Extract the (x, y) coordinate from the center of the cell holding the provided text.  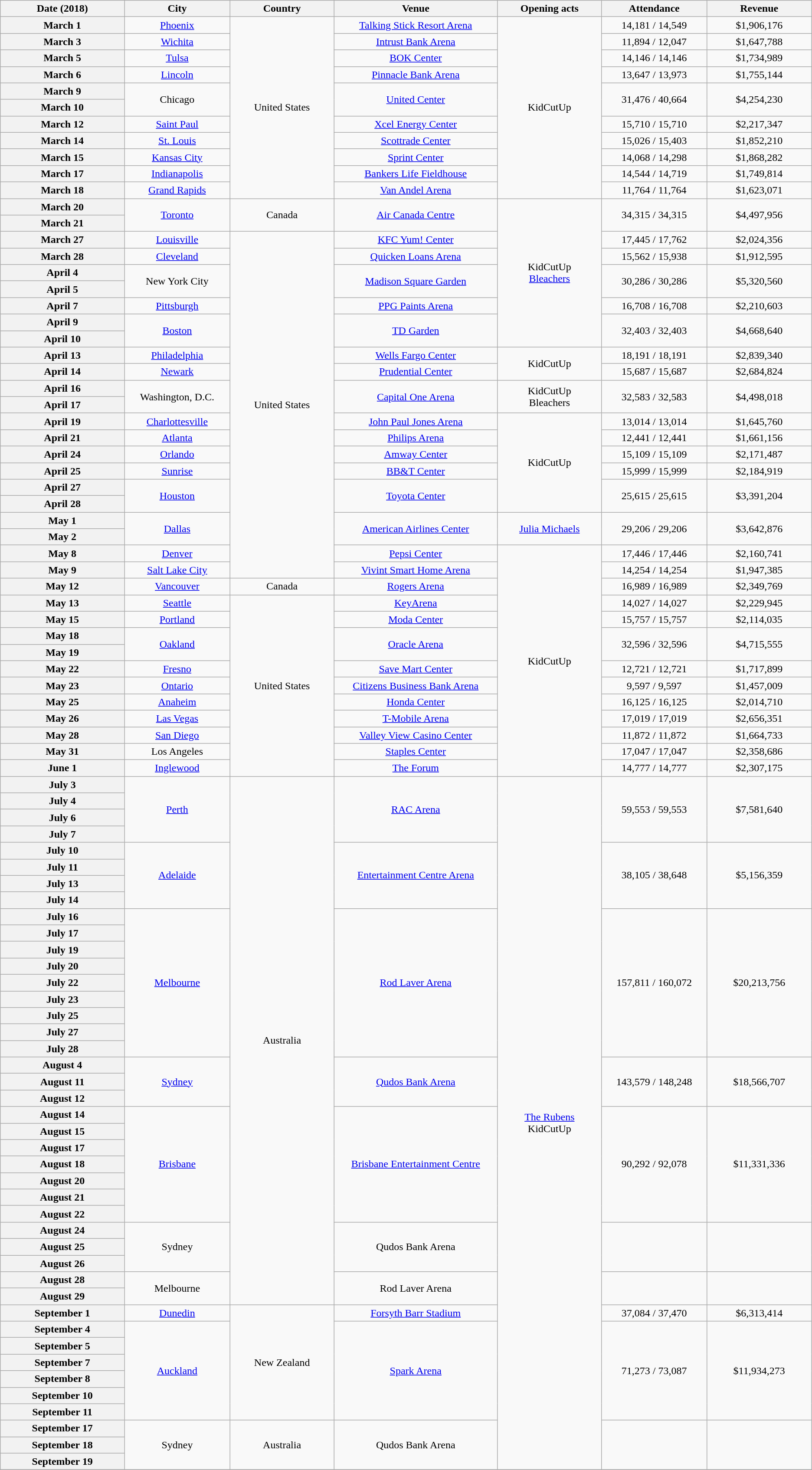
Capital One Arena (416, 396)
9,597 / 9,597 (654, 685)
$2,184,919 (759, 471)
April 13 (62, 355)
May 25 (62, 702)
April 16 (62, 388)
Adelaide (177, 875)
15,109 / 15,109 (654, 454)
17,019 / 17,019 (654, 718)
Prudential Center (416, 372)
March 9 (62, 91)
Ontario (177, 685)
$4,498,018 (759, 396)
April 28 (62, 504)
July 27 (62, 1032)
St. Louis (177, 141)
May 19 (62, 652)
29,206 / 29,206 (654, 529)
30,286 / 30,286 (654, 281)
$1,623,071 (759, 190)
13,647 / 13,973 (654, 75)
12,721 / 12,721 (654, 669)
March 5 (62, 58)
April 27 (62, 488)
May 18 (62, 636)
March 21 (62, 223)
Dunedin (177, 1313)
Auckland (177, 1371)
$1,755,144 (759, 75)
16,708 / 16,708 (654, 306)
Scottrade Center (416, 141)
May 2 (62, 537)
TD Garden (416, 331)
Valley View Casino Center (416, 735)
Toyota Center (416, 496)
$11,331,336 (759, 1164)
April 14 (62, 372)
$1,664,733 (759, 735)
July 19 (62, 949)
$1,906,176 (759, 25)
Lincoln (177, 75)
September 8 (62, 1379)
$1,734,989 (759, 58)
32,596 / 32,596 (654, 644)
September 7 (62, 1362)
May 23 (62, 685)
March 10 (62, 108)
August 24 (62, 1230)
Revenue (759, 9)
April 17 (62, 405)
18,191 / 18,191 (654, 355)
May 31 (62, 752)
$1,647,788 (759, 42)
$18,566,707 (759, 1082)
Spark Arena (416, 1371)
59,553 / 59,553 (654, 809)
Oracle Arena (416, 644)
Xcel Energy Center (416, 124)
August 18 (62, 1164)
June 1 (62, 768)
Cleveland (177, 256)
March 18 (62, 190)
September 19 (62, 1461)
New Zealand (282, 1362)
Los Angeles (177, 752)
Van Andel Arena (416, 190)
July 23 (62, 999)
Salt Lake City (177, 570)
Brisbane (177, 1164)
The Forum (416, 768)
Venue (416, 9)
August 4 (62, 1065)
July 7 (62, 834)
Oakland (177, 644)
32,583 / 32,583 (654, 396)
May 28 (62, 735)
15,562 / 15,938 (654, 256)
38,105 / 38,648 (654, 875)
90,292 / 92,078 (654, 1164)
$1,661,156 (759, 438)
PPG Paints Arena (416, 306)
August 20 (62, 1181)
August 26 (62, 1264)
Vancouver (177, 586)
July 13 (62, 884)
Phoenix (177, 25)
$2,684,824 (759, 372)
Sunrise (177, 471)
14,254 / 14,254 (654, 570)
Chicago (177, 99)
September 4 (62, 1329)
Houston (177, 496)
$2,210,603 (759, 306)
August 11 (62, 1082)
KeyArena (416, 603)
Talking Stick Resort Arena (416, 25)
March 14 (62, 141)
Toronto (177, 215)
$2,839,340 (759, 355)
Entertainment Centre Arena (416, 875)
Atlanta (177, 438)
Wells Fargo Center (416, 355)
July 14 (62, 900)
$1,457,009 (759, 685)
Intrust Bank Arena (416, 42)
25,615 / 25,615 (654, 496)
New York City (177, 281)
Save Mart Center (416, 669)
71,273 / 73,087 (654, 1371)
$1,645,760 (759, 421)
May 12 (62, 586)
Philadelphia (177, 355)
Las Vegas (177, 718)
Julia Michaels (550, 529)
Pinnacle Bank Arena (416, 75)
April 25 (62, 471)
Opening acts (550, 9)
RAC Arena (416, 809)
17,446 / 17,446 (654, 553)
Seattle (177, 603)
$2,358,686 (759, 752)
March 15 (62, 157)
$11,934,273 (759, 1371)
Pittsburgh (177, 306)
T-Mobile Arena (416, 718)
$2,217,347 (759, 124)
August 21 (62, 1197)
August 29 (62, 1296)
The RubensKidCutUp (550, 1123)
13,014 / 13,014 (654, 421)
April 10 (62, 339)
Wichita (177, 42)
$1,947,385 (759, 570)
$2,160,741 (759, 553)
32,403 / 32,403 (654, 331)
May 13 (62, 603)
July 25 (62, 1016)
15,710 / 15,710 (654, 124)
$2,114,035 (759, 619)
Staples Center (416, 752)
August 22 (62, 1214)
April 5 (62, 289)
15,687 / 15,687 (654, 372)
16,989 / 16,989 (654, 586)
Louisville (177, 240)
Philips Arena (416, 438)
31,476 / 40,664 (654, 99)
34,315 / 34,315 (654, 215)
March 17 (62, 174)
May 15 (62, 619)
May 26 (62, 718)
March 27 (62, 240)
Indianapolis (177, 174)
157,811 / 160,072 (654, 983)
Grand Rapids (177, 190)
August 28 (62, 1280)
April 4 (62, 273)
Boston (177, 331)
Sprint Center (416, 157)
May 22 (62, 669)
July 17 (62, 933)
Dallas (177, 529)
Country (282, 9)
$1,912,595 (759, 256)
Inglewood (177, 768)
September 11 (62, 1412)
July 10 (62, 851)
$2,014,710 (759, 702)
Quicken Loans Arena (416, 256)
May 1 (62, 521)
14,777 / 14,777 (654, 768)
$4,715,555 (759, 644)
March 28 (62, 256)
37,084 / 37,470 (654, 1313)
Perth (177, 809)
City (177, 9)
Brisbane Entertainment Centre (416, 1164)
September 1 (62, 1313)
Fresno (177, 669)
April 9 (62, 322)
11,872 / 11,872 (654, 735)
Saint Paul (177, 124)
Madison Square Garden (416, 281)
$2,307,175 (759, 768)
American Airlines Center (416, 529)
July 6 (62, 818)
September 5 (62, 1346)
Anaheim (177, 702)
March 1 (62, 25)
$1,749,814 (759, 174)
August 25 (62, 1247)
$3,391,204 (759, 496)
143,579 / 148,248 (654, 1082)
Forsyth Barr Stadium (416, 1313)
$2,229,945 (759, 603)
$4,254,230 (759, 99)
$5,320,560 (759, 281)
11,894 / 12,047 (654, 42)
$2,656,351 (759, 718)
$7,581,640 (759, 809)
September 10 (62, 1395)
$1,868,282 (759, 157)
15,757 / 15,757 (654, 619)
Rogers Arena (416, 586)
August 17 (62, 1148)
Portland (177, 619)
March 12 (62, 124)
April 19 (62, 421)
$2,024,356 (759, 240)
May 9 (62, 570)
San Diego (177, 735)
16,125 / 16,125 (654, 702)
April 24 (62, 454)
Vivint Smart Home Arena (416, 570)
14,068 / 14,298 (654, 157)
14,181 / 14,549 (654, 25)
July 22 (62, 982)
July 28 (62, 1049)
September 18 (62, 1445)
Pepsi Center (416, 553)
BB&T Center (416, 471)
14,146 / 14,146 (654, 58)
Bankers Life Fieldhouse (416, 174)
April 7 (62, 306)
John Paul Jones Arena (416, 421)
15,026 / 15,403 (654, 141)
Tulsa (177, 58)
July 3 (62, 785)
11,764 / 11,764 (654, 190)
July 11 (62, 867)
July 16 (62, 917)
Orlando (177, 454)
$2,349,769 (759, 586)
August 12 (62, 1098)
Attendance (654, 9)
July 20 (62, 966)
Moda Center (416, 619)
March 20 (62, 207)
Washington, D.C. (177, 396)
BOK Center (416, 58)
May 8 (62, 553)
Date (2018) (62, 9)
July 4 (62, 801)
Denver (177, 553)
$6,313,414 (759, 1313)
Air Canada Centre (416, 215)
17,047 / 17,047 (654, 752)
April 21 (62, 438)
Citizens Business Bank Arena (416, 685)
14,544 / 14,719 (654, 174)
Newark (177, 372)
12,441 / 12,441 (654, 438)
August 15 (62, 1131)
$4,497,956 (759, 215)
$1,852,210 (759, 141)
August 14 (62, 1115)
Amway Center (416, 454)
Charlottesville (177, 421)
March 3 (62, 42)
$3,642,876 (759, 529)
$4,668,640 (759, 331)
United Center (416, 99)
15,999 / 15,999 (654, 471)
$20,213,756 (759, 983)
$2,171,487 (759, 454)
Honda Center (416, 702)
17,445 / 17,762 (654, 240)
$5,156,359 (759, 875)
September 17 (62, 1428)
KFC Yum! Center (416, 240)
$1,717,899 (759, 669)
March 6 (62, 75)
14,027 / 14,027 (654, 603)
Kansas City (177, 157)
